Find where the given text appears and provide that cell's center as (x, y) coordinate. 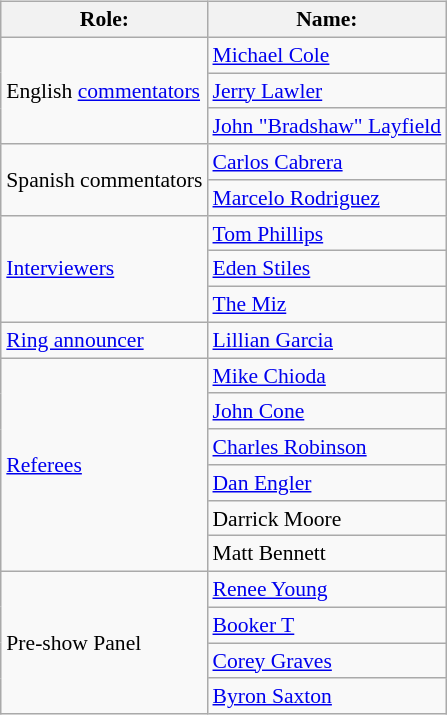
Corey Graves (326, 661)
Eden Stiles (326, 269)
Role: (104, 20)
Byron Saxton (326, 696)
Mike Chioda (326, 376)
English commentators (104, 90)
Marcelo Rodriguez (326, 198)
Renee Young (326, 590)
Lillian Garcia (326, 340)
Name: (326, 20)
Booker T (326, 625)
Interviewers (104, 268)
Referees (104, 465)
Matt Bennett (326, 554)
Ring announcer (104, 340)
The Miz (326, 305)
Carlos Cabrera (326, 162)
Dan Engler (326, 483)
Michael Cole (326, 55)
John Cone (326, 411)
Jerry Lawler (326, 91)
Tom Phillips (326, 233)
Spanish commentators (104, 180)
Pre-show Panel (104, 643)
John "Bradshaw" Layfield (326, 126)
Darrick Moore (326, 518)
Charles Robinson (326, 447)
